Pinpoint the cell where the given text exists, returning its [X, Y] midpoint coordinate. 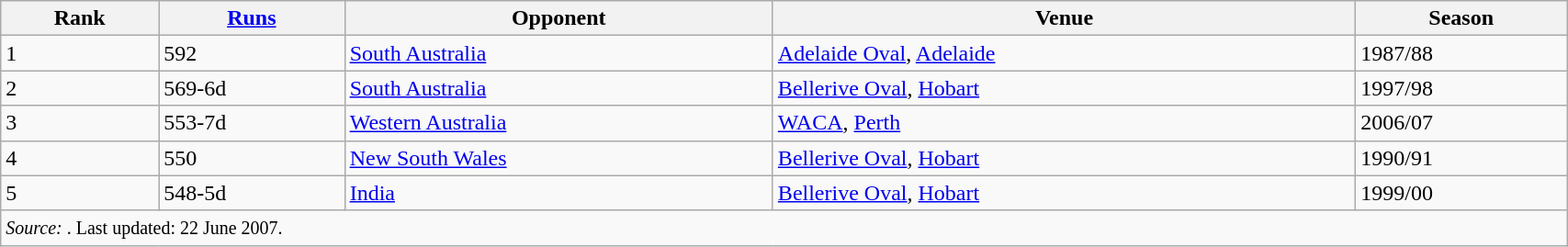
WACA, Perth [1064, 123]
Source: . Last updated: 22 June 2007. [784, 228]
553-7d [252, 123]
New South Wales [558, 158]
Opponent [558, 18]
548-5d [252, 193]
Season [1461, 18]
4 [80, 158]
550 [252, 158]
3 [80, 123]
Venue [1064, 18]
5 [80, 193]
Rank [80, 18]
1 [80, 53]
1987/88 [1461, 53]
592 [252, 53]
Runs [252, 18]
India [558, 193]
Western Australia [558, 123]
Adelaide Oval, Adelaide [1064, 53]
1999/00 [1461, 193]
1990/91 [1461, 158]
2006/07 [1461, 123]
569-6d [252, 88]
1997/98 [1461, 88]
2 [80, 88]
